Pinpoint the cell where the given text exists, returning its [X, Y] midpoint coordinate. 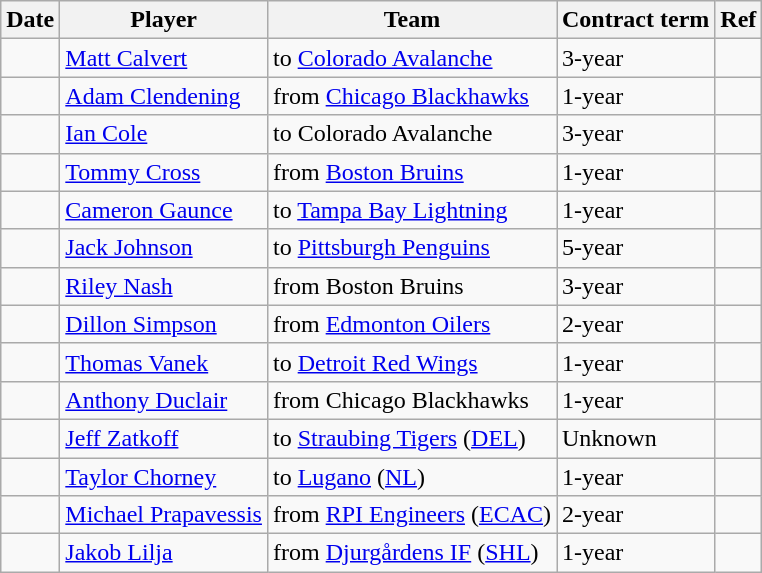
Contract term [635, 20]
Ian Cole [164, 134]
to Straubing Tigers (DEL) [412, 438]
Riley Nash [164, 286]
5-year [635, 248]
Jakob Lilja [164, 553]
Ref [738, 20]
Matt Calvert [164, 58]
from RPI Engineers (ECAC) [412, 515]
Anthony Duclair [164, 400]
Date [30, 20]
from Djurgårdens IF (SHL) [412, 553]
to Tampa Bay Lightning [412, 210]
to Pittsburgh Penguins [412, 248]
Michael Prapavessis [164, 515]
Tommy Cross [164, 172]
to Lugano (NL) [412, 477]
Thomas Vanek [164, 362]
Dillon Simpson [164, 324]
Jeff Zatkoff [164, 438]
Unknown [635, 438]
Adam Clendening [164, 96]
Taylor Chorney [164, 477]
Cameron Gaunce [164, 210]
from Edmonton Oilers [412, 324]
to Detroit Red Wings [412, 362]
Jack Johnson [164, 248]
Player [164, 20]
Team [412, 20]
